Determine the [x, y] coordinate at the center of the cell enclosing the given text.  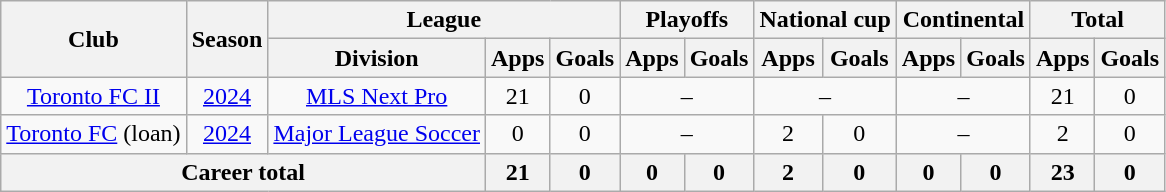
Playoffs [687, 20]
National cup [825, 20]
23 [1062, 172]
Toronto FC (loan) [94, 134]
Total [1097, 20]
Division [377, 58]
Season [227, 39]
Toronto FC II [94, 96]
Continental [963, 20]
Major League Soccer [377, 134]
Club [94, 39]
League [444, 20]
Career total [244, 172]
MLS Next Pro [377, 96]
